Search for the cell housing the specified text and yield its [X, Y] center coordinate. 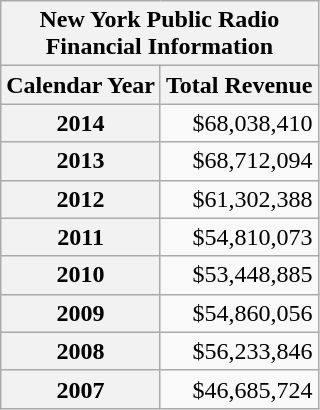
$54,860,056 [239, 313]
$61,302,388 [239, 199]
$68,712,094 [239, 161]
$46,685,724 [239, 389]
$56,233,846 [239, 351]
2008 [81, 351]
Calendar Year [81, 85]
2007 [81, 389]
2009 [81, 313]
2010 [81, 275]
2011 [81, 237]
2013 [81, 161]
$54,810,073 [239, 237]
New York Public RadioFinancial Information [160, 34]
$53,448,885 [239, 275]
2014 [81, 123]
Total Revenue [239, 85]
$68,038,410 [239, 123]
2012 [81, 199]
